Determine the (x, y) coordinate at the center of the cell enclosing the given text.  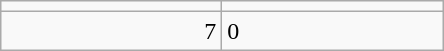
0 (332, 31)
7 (112, 31)
